Search for the cell housing the specified text and yield its (x, y) center coordinate. 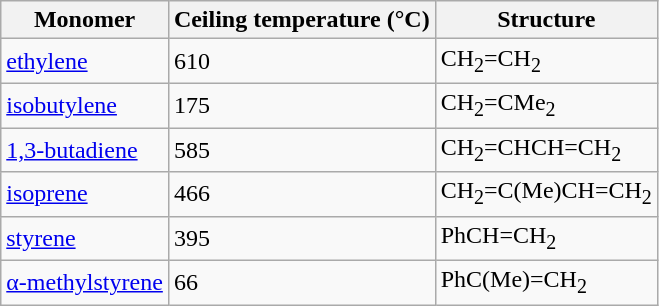
CH2=CH2 (546, 61)
1,3-butadiene (85, 150)
Ceiling temperature (°C) (302, 20)
CH2=CMe2 (546, 105)
ethylene (85, 61)
585 (302, 150)
610 (302, 61)
395 (302, 238)
466 (302, 194)
isobutylene (85, 105)
styrene (85, 238)
Monomer (85, 20)
PhC(Me)=CH2 (546, 283)
175 (302, 105)
66 (302, 283)
isoprene (85, 194)
CH2=CHCH=CH2 (546, 150)
CH2=C(Me)CH=CH2 (546, 194)
Structure (546, 20)
α-methylstyrene (85, 283)
PhCH=CH2 (546, 238)
